Identify which cell holds the provided text, then report its (X, Y) central coordinate. 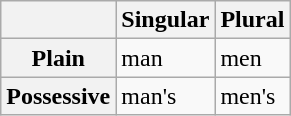
Singular (166, 20)
man's (166, 96)
Possessive (58, 96)
man (166, 58)
Plural (252, 20)
Plain (58, 58)
men (252, 58)
men's (252, 96)
